Search for the cell housing the specified text and yield its (X, Y) center coordinate. 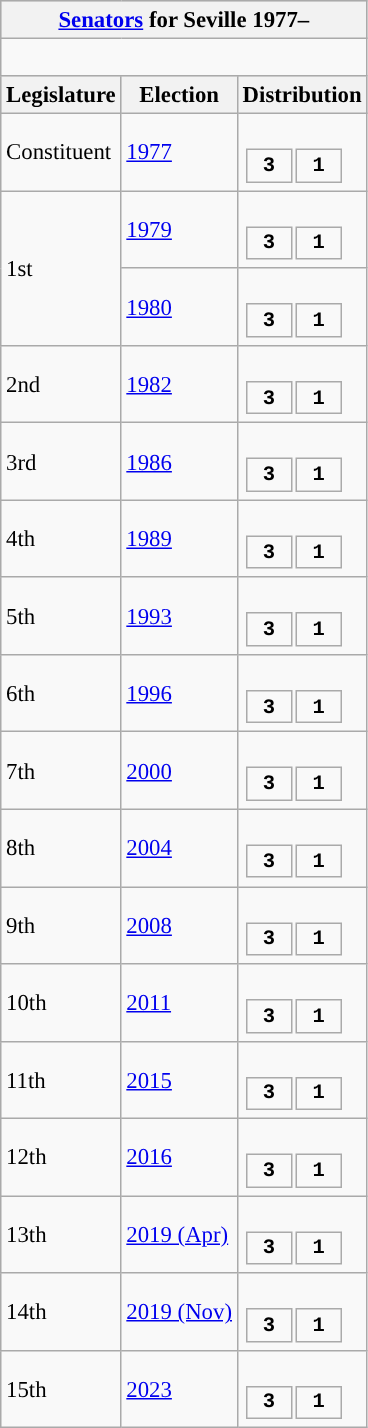
2019 (Apr) (179, 1234)
Constituent (61, 152)
2011 (179, 1002)
2023 (179, 1388)
6th (61, 694)
13th (61, 1234)
2008 (179, 926)
2000 (179, 770)
1989 (179, 538)
1996 (179, 694)
2015 (179, 1080)
1982 (179, 384)
Distribution (302, 95)
10th (61, 1002)
9th (61, 926)
14th (61, 1312)
4th (61, 538)
1986 (179, 462)
1st (61, 268)
2016 (179, 1158)
2019 (Nov) (179, 1312)
15th (61, 1388)
2004 (179, 848)
5th (61, 616)
12th (61, 1158)
1980 (179, 306)
7th (61, 770)
3rd (61, 462)
1977 (179, 152)
Senators for Seville 1977– (184, 20)
1979 (179, 230)
1993 (179, 616)
Legislature (61, 95)
11th (61, 1080)
Election (179, 95)
2nd (61, 384)
8th (61, 848)
